For the text-containing cell, return its midpoint in [x, y] coordinate format. 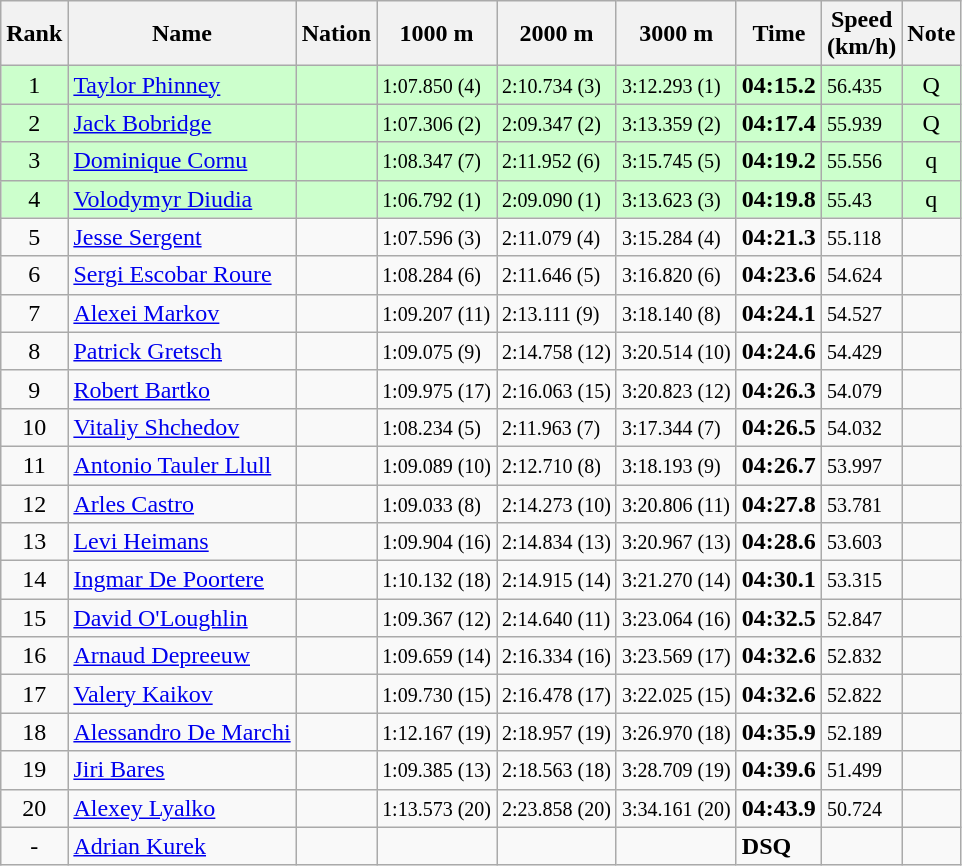
Sergi Escobar Roure [182, 275]
Alessandro De Marchi [182, 732]
5 [34, 237]
Time [778, 34]
2:14.915 (14) [556, 580]
04:19.8 [778, 199]
1:08.234 (5) [437, 427]
1:09.089 (10) [437, 465]
8 [34, 351]
4 [34, 199]
Speed(km/h) [861, 34]
1:08.284 (6) [437, 275]
55.43 [861, 199]
14 [34, 580]
2:14.640 (11) [556, 618]
1:09.975 (17) [437, 389]
04:27.8 [778, 503]
55.939 [861, 123]
04:26.5 [778, 427]
1:06.792 (1) [437, 199]
56.435 [861, 85]
04:26.7 [778, 465]
54.032 [861, 427]
3:13.623 (3) [676, 199]
3:28.709 (19) [676, 770]
52.189 [861, 732]
Note [932, 34]
04:30.1 [778, 580]
3:15.745 (5) [676, 161]
53.603 [861, 542]
1:09.075 (9) [437, 351]
04:32.5 [778, 618]
2:23.858 (20) [556, 808]
20 [34, 808]
1:09.207 (11) [437, 313]
3:17.344 (7) [676, 427]
3:20.823 (12) [676, 389]
55.118 [861, 237]
55.556 [861, 161]
04:43.9 [778, 808]
1:07.850 (4) [437, 85]
3:23.569 (17) [676, 656]
04:21.3 [778, 237]
1:09.659 (14) [437, 656]
3:22.025 (15) [676, 694]
Rank [34, 34]
Ingmar De Poortere [182, 580]
18 [34, 732]
DSQ [778, 846]
1:09.367 (12) [437, 618]
3:12.293 (1) [676, 85]
3:26.970 (18) [676, 732]
2:09.347 (2) [556, 123]
52.822 [861, 694]
Patrick Gretsch [182, 351]
04:23.6 [778, 275]
David O'Loughlin [182, 618]
2:11.646 (5) [556, 275]
2:14.834 (13) [556, 542]
Jesse Sergent [182, 237]
13 [34, 542]
9 [34, 389]
53.997 [861, 465]
2:14.273 (10) [556, 503]
3:18.193 (9) [676, 465]
3:20.967 (13) [676, 542]
53.781 [861, 503]
1:07.306 (2) [437, 123]
Jack Bobridge [182, 123]
2:11.963 (7) [556, 427]
54.079 [861, 389]
52.832 [861, 656]
1:07.596 (3) [437, 237]
2:10.734 (3) [556, 85]
3:34.161 (20) [676, 808]
2:14.758 (12) [556, 351]
3:15.284 (4) [676, 237]
11 [34, 465]
1:13.573 (20) [437, 808]
19 [34, 770]
3:18.140 (8) [676, 313]
1:09.385 (13) [437, 770]
Jiri Bares [182, 770]
53.315 [861, 580]
16 [34, 656]
04:24.1 [778, 313]
Volodymyr Diudia [182, 199]
3:16.820 (6) [676, 275]
Taylor Phinney [182, 85]
3:23.064 (16) [676, 618]
51.499 [861, 770]
Valery Kaikov [182, 694]
7 [34, 313]
Arnaud Depreeuw [182, 656]
04:39.6 [778, 770]
04:19.2 [778, 161]
2:16.063 (15) [556, 389]
Adrian Kurek [182, 846]
2:18.957 (19) [556, 732]
12 [34, 503]
1:09.904 (16) [437, 542]
3:13.359 (2) [676, 123]
54.429 [861, 351]
3:21.270 (14) [676, 580]
3:20.806 (11) [676, 503]
Robert Bartko [182, 389]
Alexei Markov [182, 313]
2:16.334 (16) [556, 656]
2 [34, 123]
04:26.3 [778, 389]
Levi Heimans [182, 542]
04:28.6 [778, 542]
2:13.111 (9) [556, 313]
04:24.6 [778, 351]
2:11.952 (6) [556, 161]
1:10.132 (18) [437, 580]
Antonio Tauler Llull [182, 465]
10 [34, 427]
Arles Castro [182, 503]
Name [182, 34]
50.724 [861, 808]
04:17.4 [778, 123]
1000 m [437, 34]
04:35.9 [778, 732]
3 [34, 161]
Dominique Cornu [182, 161]
1 [34, 85]
Vitaliy Shchedov [182, 427]
1:09.730 (15) [437, 694]
04:15.2 [778, 85]
Nation [336, 34]
54.527 [861, 313]
1:12.167 (19) [437, 732]
2:18.563 (18) [556, 770]
6 [34, 275]
2:16.478 (17) [556, 694]
2:11.079 (4) [556, 237]
3000 m [676, 34]
- [34, 846]
2000 m [556, 34]
3:20.514 (10) [676, 351]
1:09.033 (8) [437, 503]
15 [34, 618]
54.624 [861, 275]
Alexey Lyalko [182, 808]
1:08.347 (7) [437, 161]
2:09.090 (1) [556, 199]
17 [34, 694]
52.847 [861, 618]
2:12.710 (8) [556, 465]
